Search for the cell housing the specified text and yield its (x, y) center coordinate. 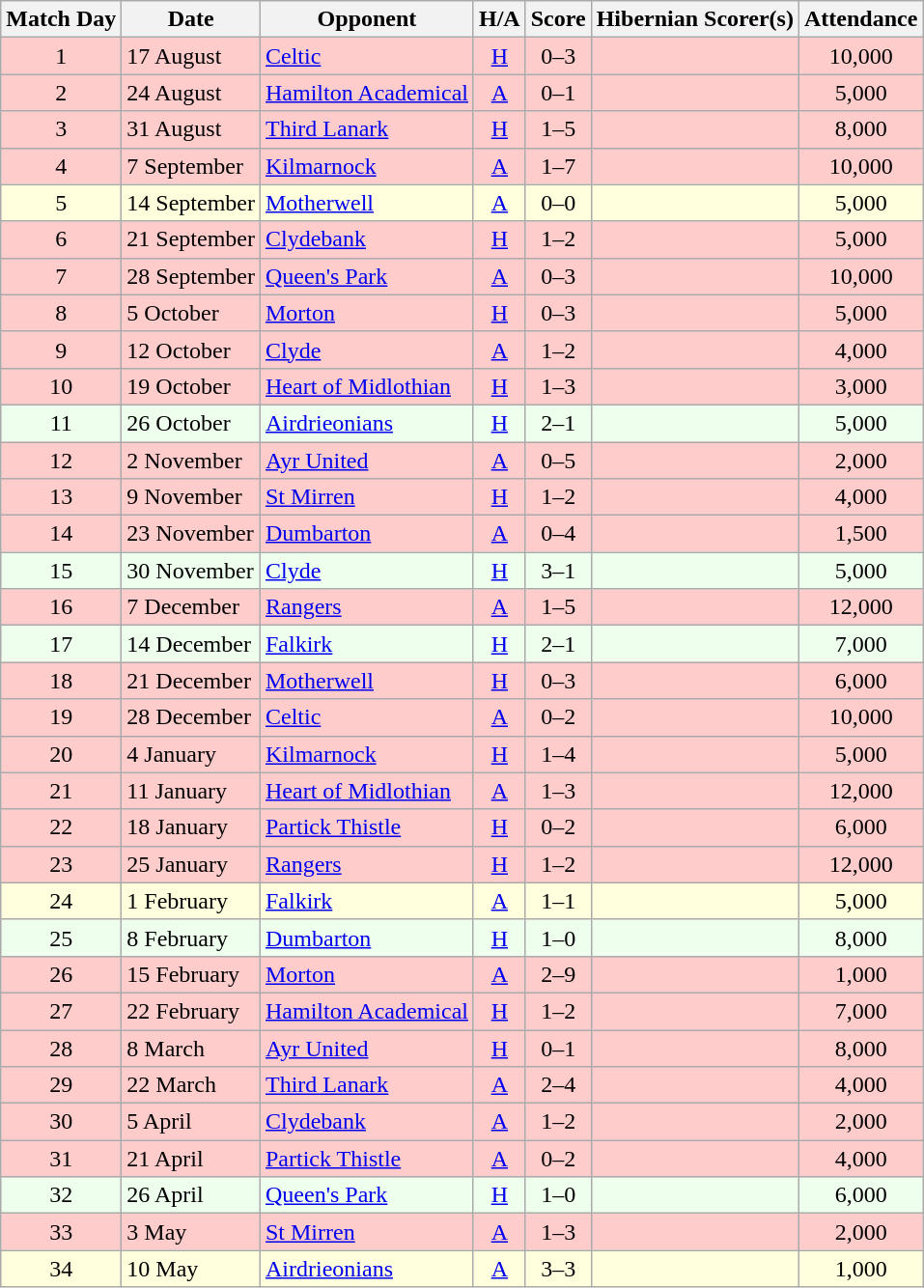
27 (62, 1011)
15 February (191, 974)
7 September (191, 166)
0–4 (558, 534)
31 August (191, 129)
1–4 (558, 754)
23 (62, 864)
2–4 (558, 1085)
21 (62, 791)
1–7 (558, 166)
Date (191, 19)
20 (62, 754)
21 December (191, 681)
Score (558, 19)
0–0 (558, 203)
22 March (191, 1085)
14 (62, 534)
30 November (191, 571)
1,500 (860, 534)
28 (62, 1048)
10 (62, 386)
14 September (191, 203)
13 (62, 497)
6 (62, 239)
7 (62, 276)
14 December (191, 644)
23 November (191, 534)
11 (62, 423)
0–5 (558, 461)
9 (62, 350)
2 (62, 93)
8 February (191, 938)
12 (62, 461)
26 April (191, 1195)
7 December (191, 607)
30 (62, 1122)
17 (62, 644)
4 (62, 166)
22 February (191, 1011)
34 (62, 1269)
18 January (191, 827)
8 (62, 313)
2 November (191, 461)
11 January (191, 791)
24 (62, 901)
3 May (191, 1232)
3,000 (860, 386)
5 April (191, 1122)
1 (62, 56)
19 (62, 717)
Match Day (62, 19)
25 (62, 938)
21 April (191, 1159)
26 (62, 974)
3 (62, 129)
17 August (191, 56)
31 (62, 1159)
21 September (191, 239)
Opponent (367, 19)
1 February (191, 901)
2–9 (558, 974)
26 October (191, 423)
33 (62, 1232)
3–1 (558, 571)
4 January (191, 754)
3–3 (558, 1269)
5 October (191, 313)
8 March (191, 1048)
1–1 (558, 901)
Attendance (860, 19)
28 December (191, 717)
5 (62, 203)
9 November (191, 497)
28 September (191, 276)
H/A (499, 19)
19 October (191, 386)
18 (62, 681)
10 May (191, 1269)
15 (62, 571)
16 (62, 607)
25 January (191, 864)
24 August (191, 93)
29 (62, 1085)
12 October (191, 350)
22 (62, 827)
Hibernian Scorer(s) (695, 19)
32 (62, 1195)
